Extract the (X, Y) coordinate from the center of the cell holding the provided text.  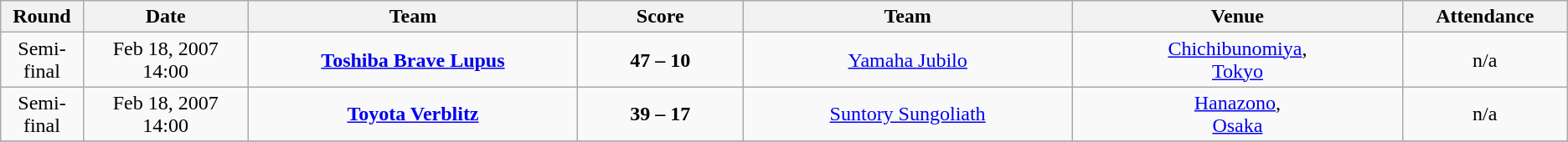
Chichibunomiya,Tokyo (1238, 60)
Suntory Sungoliath (908, 114)
Attendance (1484, 17)
Venue (1238, 17)
Date (166, 17)
47 – 10 (660, 60)
Toshiba Brave Lupus (413, 60)
39 – 17 (660, 114)
Hanazono,Osaka (1238, 114)
Yamaha Jubilo (908, 60)
Score (660, 17)
Round (42, 17)
Toyota Verblitz (413, 114)
